Return the [x, y] coordinate for the center point of the cell that contains the specified text.  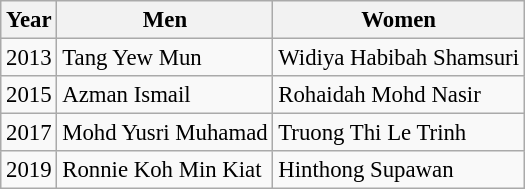
Rohaidah Mohd Nasir [398, 95]
2015 [29, 95]
2013 [29, 58]
Men [165, 20]
Mohd Yusri Muhamad [165, 133]
Year [29, 20]
Widiya Habibah Shamsuri [398, 58]
Tang Yew Mun [165, 58]
Women [398, 20]
Hinthong Supawan [398, 170]
Azman Ismail [165, 95]
2017 [29, 133]
Ronnie Koh Min Kiat [165, 170]
Truong Thi Le Trinh [398, 133]
2019 [29, 170]
